Pinpoint the cell where the given text exists, returning its [X, Y] midpoint coordinate. 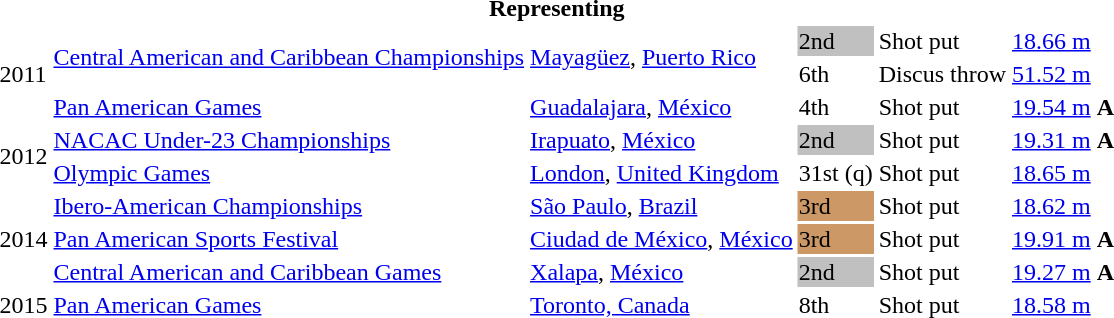
Discus throw [942, 74]
Olympic Games [289, 173]
Ibero-American Championships [289, 206]
Central American and Caribbean Championships [289, 58]
London, United Kingdom [662, 173]
Ciudad de México, México [662, 239]
Central American and Caribbean Games [289, 272]
6th [836, 74]
São Paulo, Brazil [662, 206]
Mayagüez, Puerto Rico [662, 58]
31st (q) [836, 173]
NACAC Under-23 Championships [289, 140]
Irapuato, México [662, 140]
Xalapa, México [662, 272]
Guadalajara, México [662, 107]
4th [836, 107]
Pan American Games [289, 107]
Pan American Sports Festival [289, 239]
